Search for the cell housing the specified text and yield its [x, y] center coordinate. 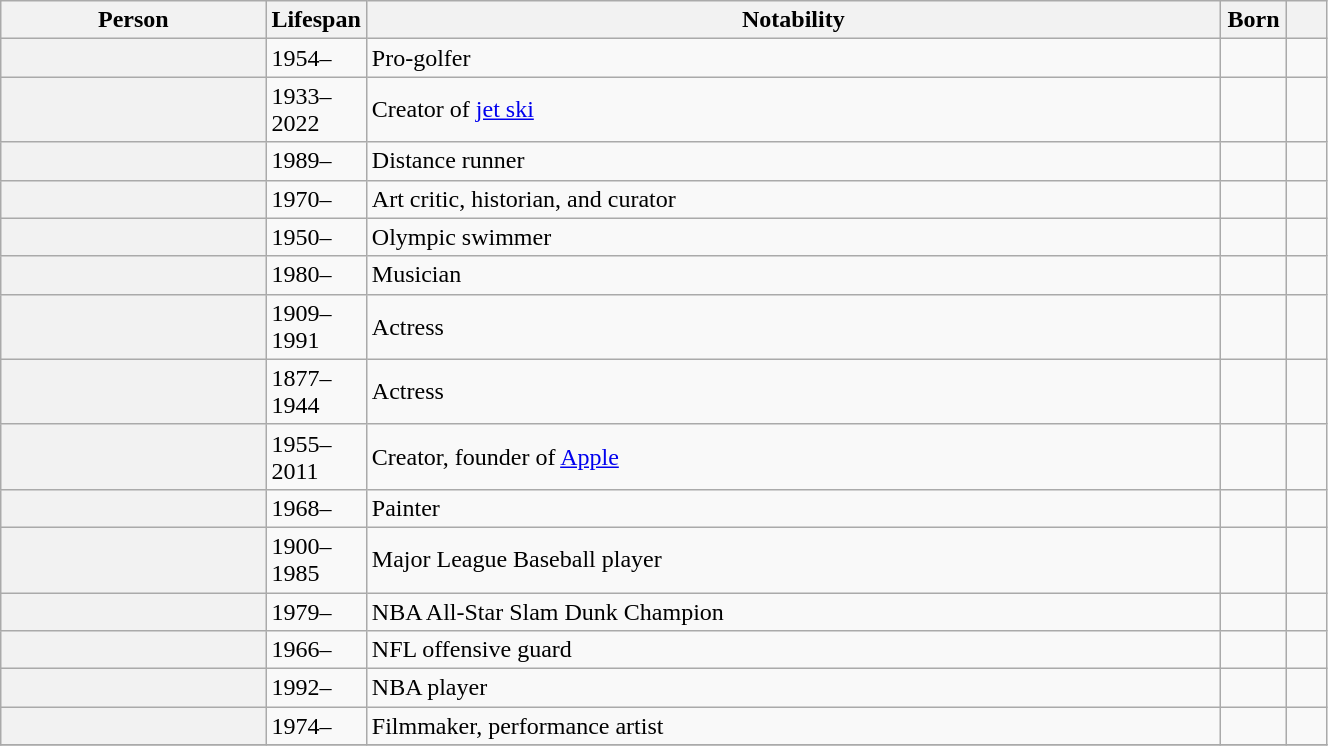
1968– [316, 508]
Born [1253, 20]
NBA player [793, 688]
1877–1944 [316, 392]
1980– [316, 275]
1992– [316, 688]
1966– [316, 650]
Notability [793, 20]
1970– [316, 199]
Pro-golfer [793, 58]
1955–2011 [316, 456]
Lifespan [316, 20]
1989– [316, 161]
1950– [316, 237]
Creator of jet ski [793, 110]
1909–1991 [316, 326]
Major League Baseball player [793, 560]
1974– [316, 726]
Filmmaker, performance artist [793, 726]
Creator, founder of Apple [793, 456]
Distance runner [793, 161]
Painter [793, 508]
1954– [316, 58]
1900–1985 [316, 560]
NFL offensive guard [793, 650]
Musician [793, 275]
Art critic, historian, and curator [793, 199]
1933–2022 [316, 110]
Person [134, 20]
1979– [316, 611]
NBA All-Star Slam Dunk Champion [793, 611]
Olympic swimmer [793, 237]
